Identify which cell holds the provided text, then report its [x, y] central coordinate. 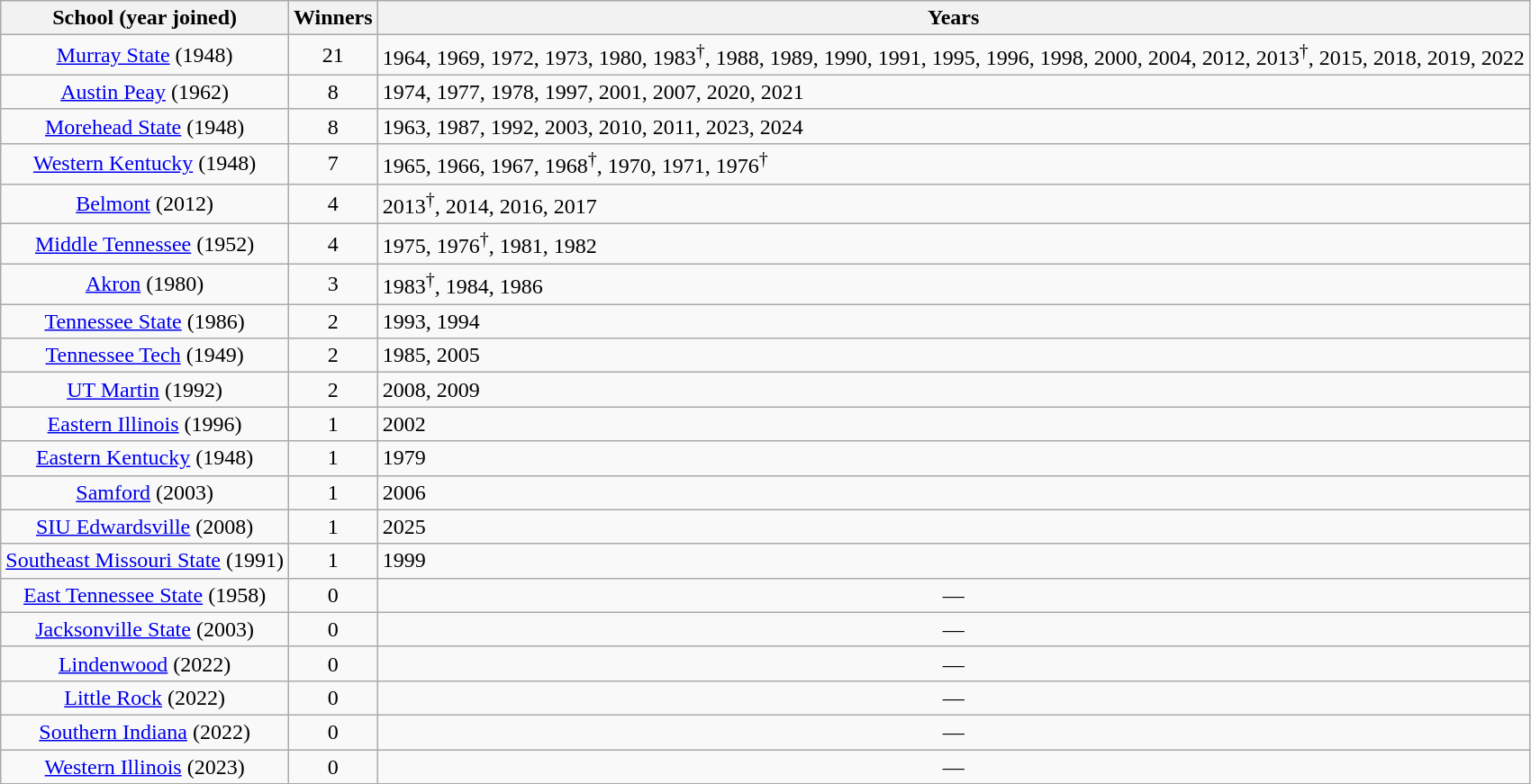
Eastern Illinois (1996) [145, 424]
Western Kentucky (1948) [145, 164]
2002 [953, 424]
East Tennessee State (1958) [145, 595]
Middle Tennessee (1952) [145, 245]
School (year joined) [145, 18]
Samford (2003) [145, 492]
Murray State (1948) [145, 56]
1979 [953, 458]
1999 [953, 561]
1975, 1976†, 1981, 1982 [953, 245]
7 [333, 164]
Akron (1980) [145, 284]
Belmont (2012) [145, 203]
Jacksonville State (2003) [145, 629]
2025 [953, 527]
UT Martin (1992) [145, 390]
1963, 1987, 1992, 2003, 2010, 2011, 2023, 2024 [953, 126]
1983†, 1984, 1986 [953, 284]
1964, 1969, 1972, 1973, 1980, 1983†, 1988, 1989, 1990, 1991, 1995, 1996, 1998, 2000, 2004, 2012, 2013†, 2015, 2018, 2019, 2022 [953, 56]
Southern Indiana (2022) [145, 732]
1993, 1994 [953, 321]
Lindenwood (2022) [145, 663]
Little Rock (2022) [145, 698]
Tennessee State (1986) [145, 321]
Southeast Missouri State (1991) [145, 561]
Eastern Kentucky (1948) [145, 458]
2008, 2009 [953, 390]
Morehead State (1948) [145, 126]
Years [953, 18]
1985, 2005 [953, 356]
SIU Edwardsville (2008) [145, 527]
Winners [333, 18]
Western Illinois (2023) [145, 767]
Austin Peay (1962) [145, 92]
3 [333, 284]
2013†, 2014, 2016, 2017 [953, 203]
Tennessee Tech (1949) [145, 356]
1974, 1977, 1978, 1997, 2001, 2007, 2020, 2021 [953, 92]
2006 [953, 492]
1965, 1966, 1967, 1968†, 1970, 1971, 1976† [953, 164]
21 [333, 56]
